Pinpoint the cell where the given text exists, returning its [X, Y] midpoint coordinate. 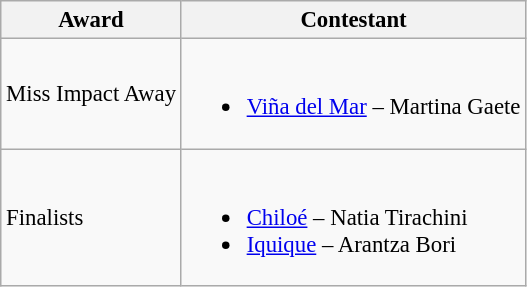
Award [92, 20]
Contestant [353, 20]
Finalists [92, 218]
Viña del Mar – Martina Gaete [353, 94]
Chiloé – Natia TirachiniIquique – Arantza Bori [353, 218]
Miss Impact Away [92, 94]
